Pinpoint the cell where the given text exists, returning its (X, Y) midpoint coordinate. 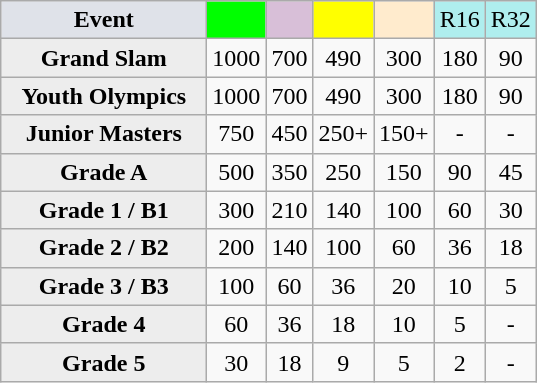
Grade A (104, 172)
450 (290, 134)
250 (344, 172)
750 (236, 134)
150 (404, 172)
Youth Olympics (104, 96)
250+ (344, 134)
20 (404, 286)
Junior Masters (104, 134)
500 (236, 172)
R32 (510, 20)
Grade 1 / B1 (104, 210)
9 (344, 362)
45 (510, 172)
Grand Slam (104, 58)
Grade 3 / B3 (104, 286)
210 (290, 210)
Grade 2 / B2 (104, 248)
350 (290, 172)
Event (104, 20)
150+ (404, 134)
R16 (460, 20)
Grade 5 (104, 362)
2 (460, 362)
200 (236, 248)
Grade 4 (104, 324)
